Identify which cell holds the provided text, then report its [X, Y] central coordinate. 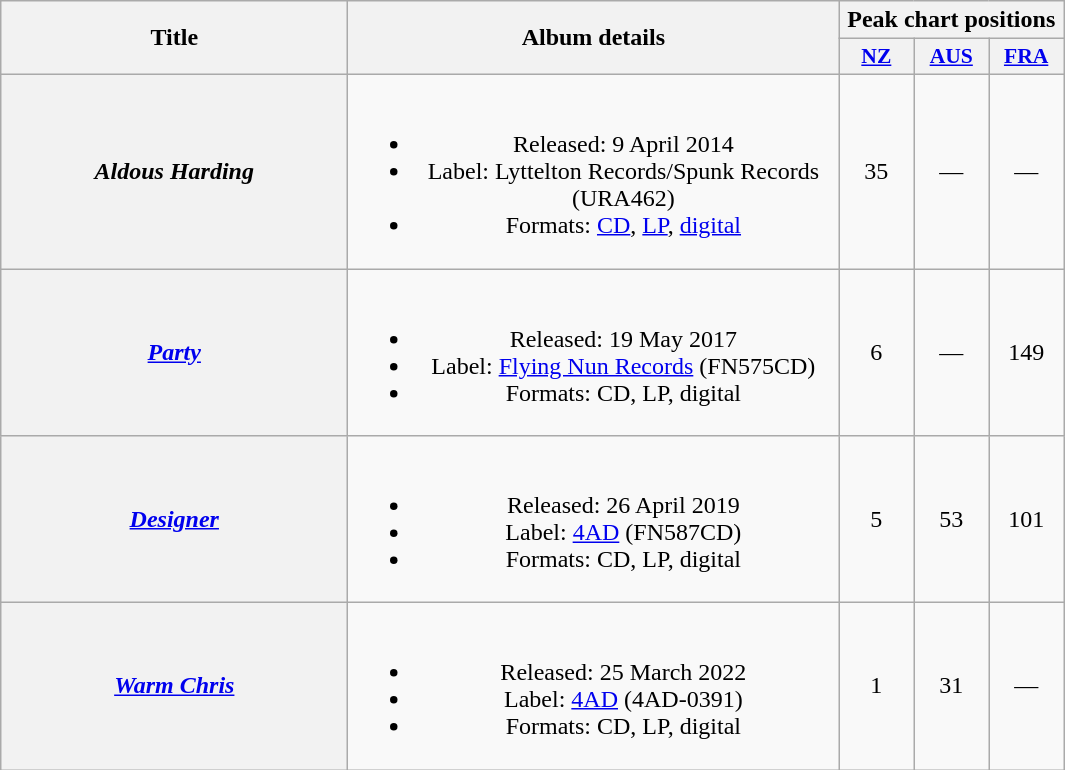
149 [1026, 352]
Released: 25 March 2022Label: 4AD (4AD-0391)Formats: CD, LP, digital [594, 686]
Released: 19 May 2017Label: Flying Nun Records (FN575CD)Formats: CD, LP, digital [594, 352]
35 [876, 171]
101 [1026, 520]
Designer [174, 520]
Warm Chris [174, 686]
Released: 9 April 2014Label: Lyttelton Records/Spunk Records (URA462)Formats: CD, LP, digital [594, 171]
AUS [952, 57]
FRA [1026, 57]
53 [952, 520]
Title [174, 38]
Album details [594, 38]
Aldous Harding [174, 171]
Party [174, 352]
31 [952, 686]
6 [876, 352]
Peak chart positions [952, 20]
Released: 26 April 2019Label: 4AD (FN587CD)Formats: CD, LP, digital [594, 520]
1 [876, 686]
NZ [876, 57]
5 [876, 520]
